Capture the cell that displays the provided text and extract its (X, Y) central coordinate. 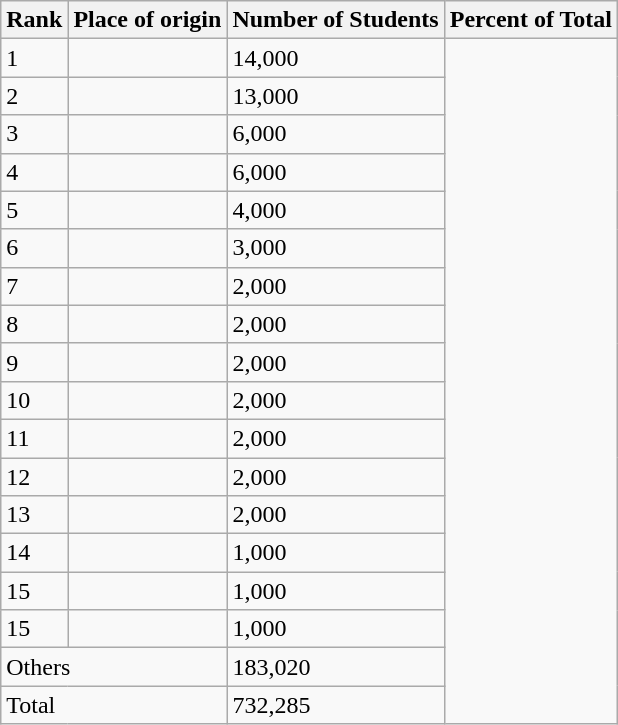
4,000 (336, 210)
Number of Students (336, 20)
1 (34, 58)
2 (34, 96)
Place of origin (148, 20)
5 (34, 210)
183,020 (336, 667)
8 (34, 324)
Others (114, 667)
11 (34, 438)
Total (114, 705)
4 (34, 172)
9 (34, 362)
Rank (34, 20)
6 (34, 248)
7 (34, 286)
14 (34, 553)
14,000 (336, 58)
3 (34, 134)
732,285 (336, 705)
13,000 (336, 96)
3,000 (336, 248)
10 (34, 400)
Percent of Total (530, 20)
13 (34, 515)
12 (34, 477)
